For the text-containing cell, return its midpoint in (x, y) coordinate format. 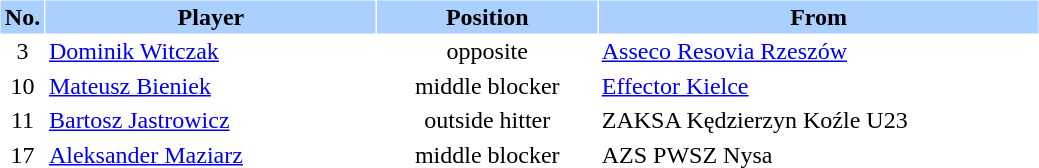
Dominik Witczak (211, 52)
Effector Kielce (819, 86)
middle blocker (487, 86)
ZAKSA Kędzierzyn Koźle U23 (819, 120)
outside hitter (487, 120)
opposite (487, 52)
No. (22, 16)
11 (22, 120)
Asseco Resovia Rzeszów (819, 52)
From (819, 16)
3 (22, 52)
10 (22, 86)
Position (487, 16)
Player (211, 16)
Mateusz Bieniek (211, 86)
Bartosz Jastrowicz (211, 120)
